Scan for the cell matching the given text and deliver its (X, Y) coordinate at center. 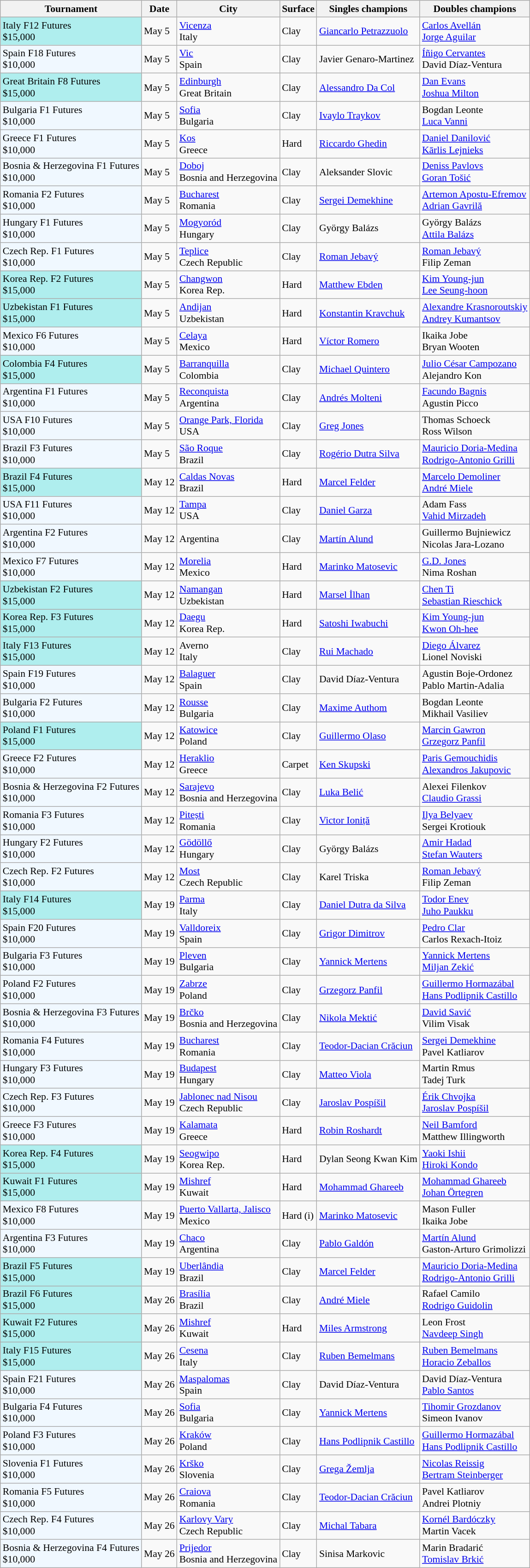
Dan Evans Joshua Milton (475, 88)
Orange Park, FloridaUSA (228, 426)
Kuwait F2 Futures$15,000 (71, 1329)
Brazil F4 Futures$15,000 (71, 483)
Romania F3 Futures$10,000 (71, 820)
Martín Alund (368, 539)
Daniel Garza (368, 510)
DobojBosnia and Herzegovina (228, 172)
Matteo Viola (368, 1074)
USA F10 Futures$10,000 (71, 426)
Alexandre Krasnoroutskiy Andrey Kumantsov (475, 313)
Neil Bamford Matthew Illingworth (475, 1131)
ZabrzePoland (228, 990)
Victor Ioniță (368, 820)
Alexei Filenkov Claudio Grassi (475, 793)
KosGreece (228, 144)
Amir Hadad Stefan Wauters (475, 849)
Grzegorz Panfil (368, 990)
Hans Podlipnik Castillo (368, 1441)
Argentina F2 Futures$10,000 (71, 539)
Roman Jebavý (368, 256)
Bosnia & Herzegovina F2 Futures$10,000 (71, 793)
Italy F14 Futures$15,000 (71, 905)
USA F11 Futures$10,000 (71, 510)
Mohammad Ghareeb Johan Örtegren (475, 1187)
Aleksander Slovic (368, 172)
Michal Tabara (368, 1525)
Daniel Danilović Kārlis Lejnieks (475, 144)
Marcelo Demoliner André Miele (475, 483)
Puerto Vallarta, JaliscoMexico (228, 1215)
Todor Enev Juho Paukku (475, 905)
PlevenBulgaria (228, 961)
Ilya Belyaev Sergei Krotiouk (475, 820)
Argentina F3 Futures$10,000 (71, 1244)
PrijedorBosnia and Herzegovina (228, 1554)
RousseBulgaria (228, 708)
Riccardo Ghedin (368, 144)
Brazil F5 Futures$15,000 (71, 1271)
Daniel Dutra da Silva (368, 905)
EdinburghGreat Britain (228, 88)
David Díaz-Ventura Pablo Santos (475, 1385)
Ruben Bemelmans Horacio Zeballos (475, 1356)
Yannick Mertens Miljan Zekić (475, 961)
Alessandro Da Col (368, 88)
Greece F2 Futures$10,000 (71, 764)
CraiovaRomania (228, 1497)
Bosnia & Herzegovina F4 Futures$10,000 (71, 1554)
Julio César Campozano Alejandro Kon (475, 369)
Yaoki Ishii Hiroki Kondo (475, 1159)
Caldas NovasBrazil (228, 483)
Slovenia F1 Futures$10,000 (71, 1469)
UberlândiaBrazil (228, 1271)
Poland F2 Futures$10,000 (71, 990)
Jablonec nad NisouCzech Republic (228, 1103)
Italy F13 Futures$15,000 (71, 651)
Facundo Bagnis Agustin Picco (475, 398)
Great Britain F8 Futures$15,000 (71, 88)
Artemon Apostu-Efremov Adrian Gavrilă (475, 200)
Sergei Demekhine Pavel Katliarov (475, 1046)
Brazil F3 Futures$10,000 (71, 454)
György Balázs Attila Balázs (475, 229)
Maxime Authom (368, 708)
CesenaItaly (228, 1356)
BalaguerSpain (228, 680)
David Savić Vilim Visak (475, 1018)
Italy F15 Futures$15,000 (71, 1356)
Italy F12 Futures$15,000 (71, 31)
Luka Belić (368, 793)
Mexico F8 Futures$10,000 (71, 1215)
BrčkoBosnia and Herzegovina (228, 1018)
Romania F5 Futures$10,000 (71, 1497)
Bosnia & Herzegovina F1 Futures$10,000 (71, 172)
Mason Fuller Ikaika Jobe (475, 1215)
Carlos Avellán Jorge Aguilar (475, 31)
Korea Rep. F3 Futures$15,000 (71, 623)
Romania F2 Futures$10,000 (71, 200)
Singles champions (368, 9)
Marin Bradarić Tomislav Brkić (475, 1554)
Robin Roshardt (368, 1131)
Rafael Camilo Rodrigo Guidolin (475, 1300)
Matthew Ebden (368, 285)
AvernoItaly (228, 651)
Tournament (71, 9)
Korea Rep. F2 Futures$15,000 (71, 285)
Satoshi Iwabuchi (368, 623)
Pavel Katliarov Andrei Plotniy (475, 1497)
Guillermo Olaso (368, 736)
Mohammad Ghareeb (368, 1187)
KrakówPoland (228, 1441)
Kornél Bardóczky Martin Vacek (475, 1525)
Andrés Molteni (368, 398)
Víctor Romero (368, 341)
Colombia F4 Futures$15,000 (71, 369)
ChangwonKorea Rep. (228, 285)
DaeguKorea Rep. (228, 623)
BarranquillaColombia (228, 369)
Guillermo Bujniewicz Nicolas Jara-Lozano (475, 539)
Spain F20 Futures$10,000 (71, 934)
Romania F4 Futures$10,000 (71, 1046)
BudapestHungary (228, 1074)
Czech Rep. F3 Futures$10,000 (71, 1103)
MostCzech Republic (228, 877)
Jaroslav Pospíšil (368, 1103)
Hungary F1 Futures$10,000 (71, 229)
Sinisa Markovic (368, 1554)
Kim Young-jun Kwon Oh-hee (475, 623)
Nicolas Reissig Bertram Steinberger (475, 1469)
Poland F3 Futures$10,000 (71, 1441)
Hungary F3 Futures$10,000 (71, 1074)
Spain F18 Futures$10,000 (71, 59)
Brazil F6 Futures$15,000 (71, 1300)
Carpet (298, 764)
ParmaItaly (228, 905)
Érik Chvojka Jaroslav Pospíšil (475, 1103)
Czech Rep. F4 Futures$10,000 (71, 1525)
Ken Skupski (368, 764)
City (228, 9)
Bosnia & Herzegovina F3 Futures$10,000 (71, 1018)
BrasíliaBrazil (228, 1300)
Marcin Gawron Grzegorz Panfil (475, 736)
Chen Ti Sebastian Rieschick (475, 595)
Miles Armstrong (368, 1329)
Surface (298, 9)
ChacoArgentina (228, 1244)
KalamataGreece (228, 1131)
Uzbekistan F2 Futures$15,000 (71, 595)
AndijanUzbekistan (228, 313)
Kim Young-jun Lee Seung-hoon (475, 285)
HeraklioGreece (228, 764)
Marsel İlhan (368, 595)
MogyoródHungary (228, 229)
Czech Rep. F1 Futures$10,000 (71, 256)
Korea Rep. F4 Futures$15,000 (71, 1159)
Íñigo Cervantes David Díaz-Ventura (475, 59)
TepliceCzech Republic (228, 256)
André Miele (368, 1300)
Ivaylo Traykov (368, 115)
Leon Frost Navdeep Singh (475, 1329)
Poland F1 Futures$15,000 (71, 736)
Adam Fass Vahid Mirzadeh (475, 510)
KatowicePoland (228, 736)
Konstantin Kravchuk (368, 313)
Thomas Schoeck Ross Wilson (475, 426)
TampaUSA (228, 510)
Greece F1 Futures$10,000 (71, 144)
Dylan Seong Kwan Kim (368, 1159)
Grigor Dimitrov (368, 934)
Ruben Bemelmans (368, 1356)
Paris Gemouchidis Alexandros Jakupovic (475, 764)
PiteștiRomania (228, 820)
Mexico F7 Futures$10,000 (71, 566)
Bulgaria F3 Futures$10,000 (71, 961)
Argentina (228, 539)
Bogdan Leonte Mikhail Vasiliev (475, 708)
Rui Machado (368, 651)
Agustin Boje-Ordonez Pablo Martin-Adalia (475, 680)
Greg Jones (368, 426)
KrškoSlovenia (228, 1469)
Argentina F1 Futures$10,000 (71, 398)
CelayaMexico (228, 341)
Hard (i) (298, 1215)
Spain F21 Futures$10,000 (71, 1385)
Doubles champions (475, 9)
Bulgaria F2 Futures$10,000 (71, 708)
Greece F3 Futures$10,000 (71, 1131)
NamanganUzbekistan (228, 595)
Tihomir Grozdanov Simeon Ivanov (475, 1413)
Martín Alund Gaston-Arturo Grimolizzi (475, 1244)
SarajevoBosnia and Herzegovina (228, 793)
Michael Quintero (368, 369)
ValldoreixSpain (228, 934)
Kuwait F1 Futures$15,000 (71, 1187)
Bulgaria F1 Futures$10,000 (71, 115)
Nikola Mektić (368, 1018)
Giancarlo Petrazzuolo (368, 31)
Rogério Dutra Silva (368, 454)
VicSpain (228, 59)
ReconquistaArgentina (228, 398)
MoreliaMexico (228, 566)
Deniss Pavlovs Goran Tošić (475, 172)
Grega Žemlja (368, 1469)
Sergei Demekhine (368, 200)
Pablo Galdón (368, 1244)
Pedro Clar Carlos Rexach-Itoiz (475, 934)
São RoqueBrazil (228, 454)
Date (160, 9)
Czech Rep. F2 Futures$10,000 (71, 877)
GödöllőHungary (228, 849)
Spain F19 Futures$10,000 (71, 680)
Hungary F2 Futures$10,000 (71, 849)
Ikaika Jobe Bryan Wooten (475, 341)
SeogwipoKorea Rep. (228, 1159)
Martin Rmus Tadej Turk (475, 1074)
Mexico F6 Futures$10,000 (71, 341)
Karel Triska (368, 877)
G.D. Jones Nima Roshan (475, 566)
MaspalomasSpain (228, 1385)
Bulgaria F4 Futures$10,000 (71, 1413)
Javier Genaro-Martinez (368, 59)
VicenzaItaly (228, 31)
Bogdan Leonte Luca Vanni (475, 115)
Diego Álvarez Lionel Noviski (475, 651)
Karlovy VaryCzech Republic (228, 1525)
Uzbekistan F1 Futures$15,000 (71, 313)
